Determine the [X, Y] coordinate at the center of the cell enclosing the given text.  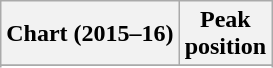
Peak position [225, 34]
Chart (2015–16) [90, 34]
